Locate the cell with the specified text and output its [x, y] center coordinate. 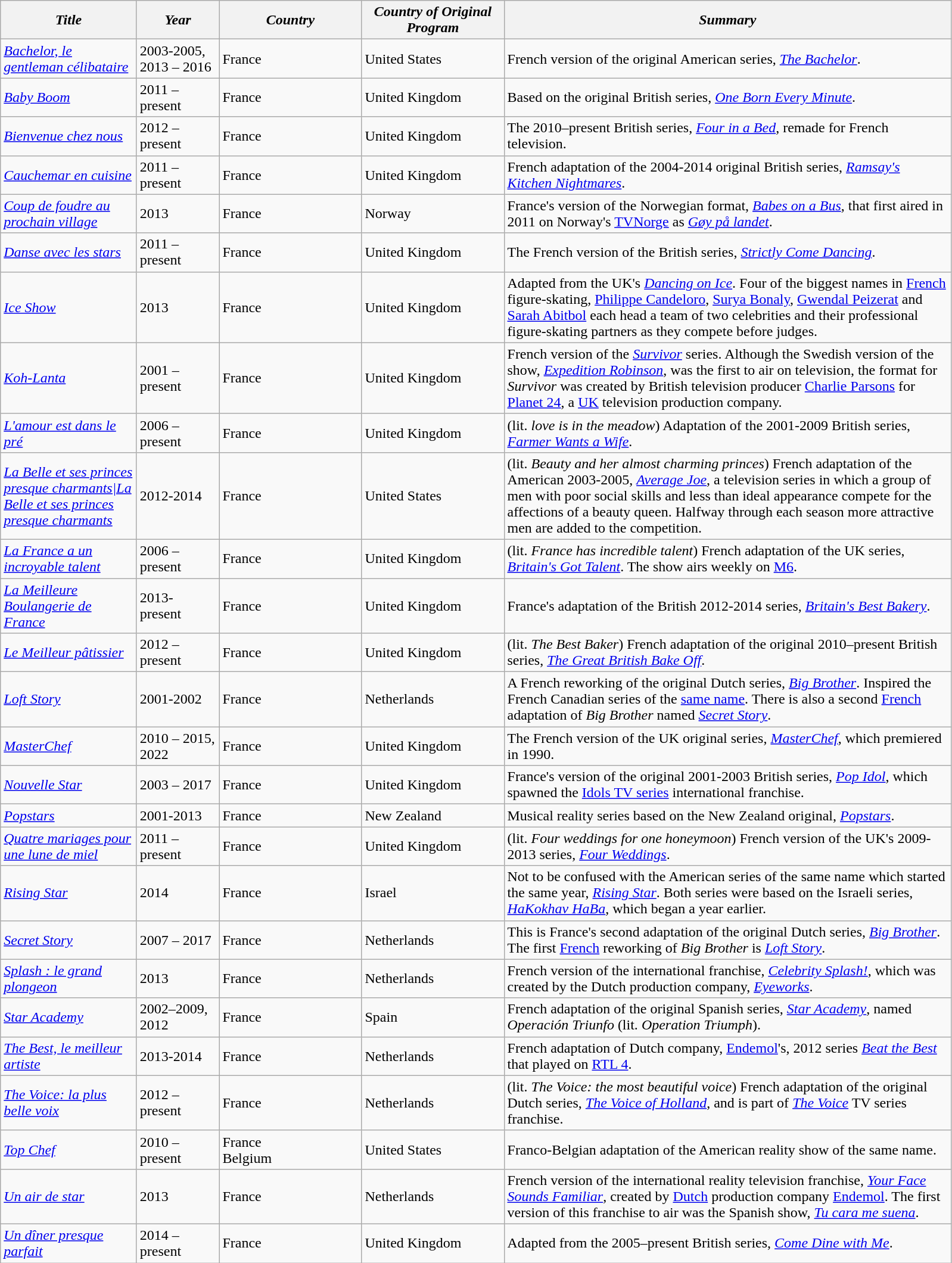
France's version of the Norwegian format, Babes on a Bus, that first aired in 2011 on Norway's TVNorge as Gøy på landet. [728, 213]
La France a un incroyable talent [69, 559]
Musical reality series based on the New Zealand original, Popstars. [728, 816]
2003 – 2017 [178, 785]
Splash : le grand plongeon [69, 978]
2014 [178, 893]
Nouvelle Star [69, 785]
France's version of the original 2001-2003 British series, Pop Idol, which spawned the Idols TV series international franchise. [728, 785]
(lit. love is in the meadow) Adaptation of the 2001-2009 British series, Farmer Wants a Wife. [728, 433]
French version of the international franchise, Celebrity Splash!, which was created by the Dutch production company, Eyeworks. [728, 978]
2010 – 2015, 2022 [178, 746]
2003-2005, 2013 – 2016 [178, 58]
Ice Show [69, 307]
Spain [433, 1018]
FranceBelgium [291, 1150]
Popstars [69, 816]
MasterChef [69, 746]
2001-2013 [178, 816]
Franco-Belgian adaptation of the American reality show of the same name. [728, 1150]
2013- present [178, 605]
This is France's second adaptation of the original Dutch series, Big Brother. The first French reworking of Big Brother is Loft Story. [728, 940]
2014 – present [178, 1243]
Top Chef [69, 1150]
The 2010–present British series, Four in a Bed, remade for French television. [728, 136]
La Meilleure Boulangerie de France [69, 605]
New Zealand [433, 816]
Title [69, 20]
2012-2014 [178, 496]
The Voice: la plus belle voix [69, 1103]
The French version of the British series, Strictly Come Dancing. [728, 253]
Bienvenue chez nous [69, 136]
French adaptation of the 2004-2014 original British series, Ramsay's Kitchen Nightmares. [728, 175]
Quatre mariages pour une lune de miel [69, 846]
(lit. France has incredible talent) French adaptation of the UK series, Britain's Got Talent. The show airs weekly on M6. [728, 559]
Danse avec les stars [69, 253]
Koh-Lanta [69, 378]
(lit. Four weddings for one honeymoon) French version of the UK's 2009-2013 series, Four Weddings. [728, 846]
Un dîner presque parfait [69, 1243]
Year [178, 20]
Based on the original British series, One Born Every Minute. [728, 98]
Bachelor, le gentleman célibataire [69, 58]
Country of Original Program [433, 20]
(lit. The Best Baker) French adaptation of the original 2010–present British series, The Great British Bake Off. [728, 653]
Secret Story [69, 940]
L'amour est dans le pré [69, 433]
2013-2014 [178, 1056]
France's adaptation of the British 2012-2014 series, Britain's Best Bakery. [728, 605]
Star Academy [69, 1018]
Un air de star [69, 1196]
2001-2002 [178, 699]
Loft Story [69, 699]
Rising Star [69, 893]
2002–2009, 2012 [178, 1018]
La Belle et ses princes presque charmants|La Belle et ses princes presque charmants [69, 496]
2001 – present [178, 378]
Country [291, 20]
The French version of the UK original series, MasterChef, which premiered in 1990. [728, 746]
Coup de foudre au prochain village [69, 213]
French adaptation of the original Spanish series, Star Academy, named Operación Triunfo (lit. Operation Triumph). [728, 1018]
2007 – 2017 [178, 940]
Cauchemar en cuisine [69, 175]
Summary [728, 20]
Israel [433, 893]
Adapted from the 2005–present British series, Come Dine with Me. [728, 1243]
Norway [433, 213]
Baby Boom [69, 98]
The Best, le meilleur artiste [69, 1056]
2010 – present [178, 1150]
French version of the original American series, The Bachelor. [728, 58]
French adaptation of Dutch company, Endemol's, 2012 series Beat the Best that played on RTL 4. [728, 1056]
Le Meilleur pâtissier [69, 653]
